Find where the given text appears and provide that cell's center as [x, y] coordinate. 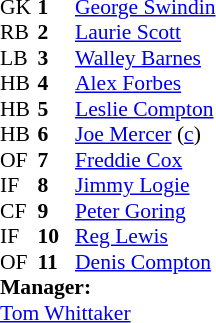
6 [57, 135]
LB [19, 58]
Peter Goring [146, 211]
10 [57, 237]
Freddie Cox [146, 160]
9 [57, 211]
Denis Compton [146, 262]
Reg Lewis [146, 237]
11 [57, 262]
3 [57, 58]
RB [19, 33]
4 [57, 83]
2 [57, 33]
7 [57, 160]
Leslie Compton [146, 109]
Jimmy Logie [146, 185]
8 [57, 185]
CF [19, 211]
Laurie Scott [146, 33]
Walley Barnes [146, 58]
Joe Mercer (c) [146, 135]
Manager: [108, 287]
5 [57, 109]
Alex Forbes [146, 83]
